For the text-containing cell, return its midpoint in (x, y) coordinate format. 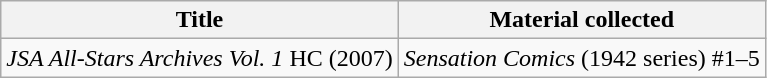
Material collected (582, 20)
Sensation Comics (1942 series) #1–5 (582, 58)
Title (200, 20)
JSA All-Stars Archives Vol. 1 HC (2007) (200, 58)
